Find where the given text appears and provide that cell's center as (X, Y) coordinate. 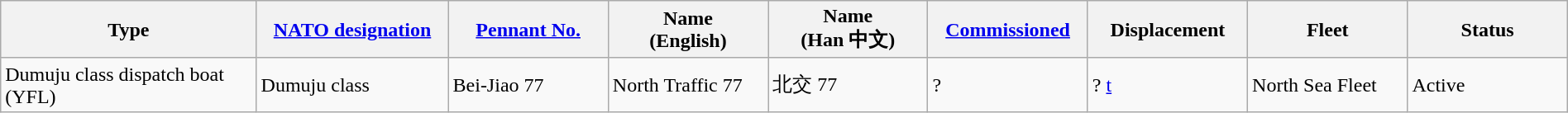
North Sea Fleet (1328, 84)
? (1007, 84)
北交 77 (849, 84)
North Traffic 77 (688, 84)
Dumuju class dispatch boat (YFL) (129, 84)
Active (1487, 84)
? t (1168, 84)
Displacement (1168, 30)
Fleet (1328, 30)
Type (129, 30)
Dumuju class (352, 84)
Status (1487, 30)
NATO designation (352, 30)
Name(Han 中文) (849, 30)
Bei-Jiao 77 (528, 84)
Name(English) (688, 30)
Commissioned (1007, 30)
Pennant No. (528, 30)
